For the text-containing cell, return its midpoint in [x, y] coordinate format. 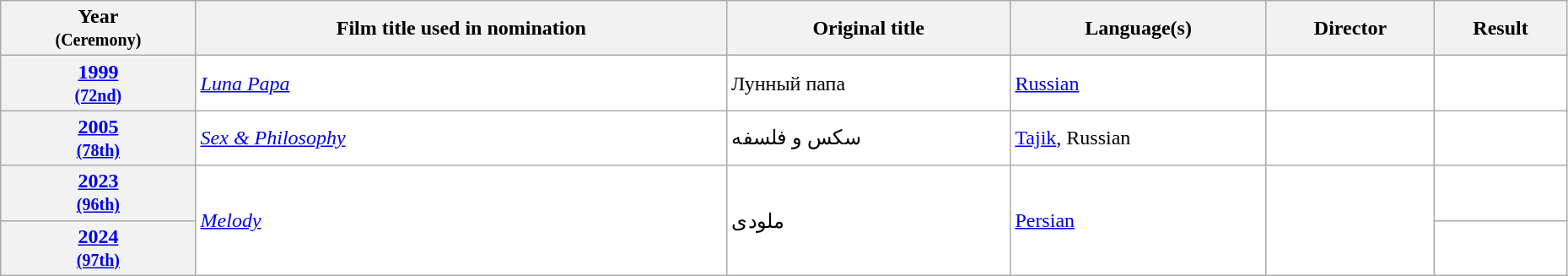
Tajik, Russian [1139, 138]
2023(96th) [98, 192]
Original title [869, 29]
سکس و فلسفه [869, 138]
2005(78th) [98, 138]
Persian [1139, 220]
Language(s) [1139, 29]
Luna Papa [461, 83]
1999(72nd) [98, 83]
Russian [1139, 83]
Result [1501, 29]
Melody [461, 220]
ملودی [869, 220]
Director [1350, 29]
Sex & Philosophy [461, 138]
Лунный папа [869, 83]
2024(97th) [98, 248]
Year(Ceremony) [98, 29]
Film title used in nomination [461, 29]
